Return the (X, Y) coordinate for the center point of the cell that contains the specified text.  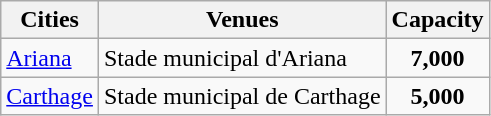
Capacity (438, 20)
Ariana (50, 58)
5,000 (438, 96)
Stade municipal de Carthage (242, 96)
7,000 (438, 58)
Venues (242, 20)
Stade municipal d'Ariana (242, 58)
Carthage (50, 96)
Cities (50, 20)
